From the cell containing the given text, extract its center point as (X, Y) coordinate. 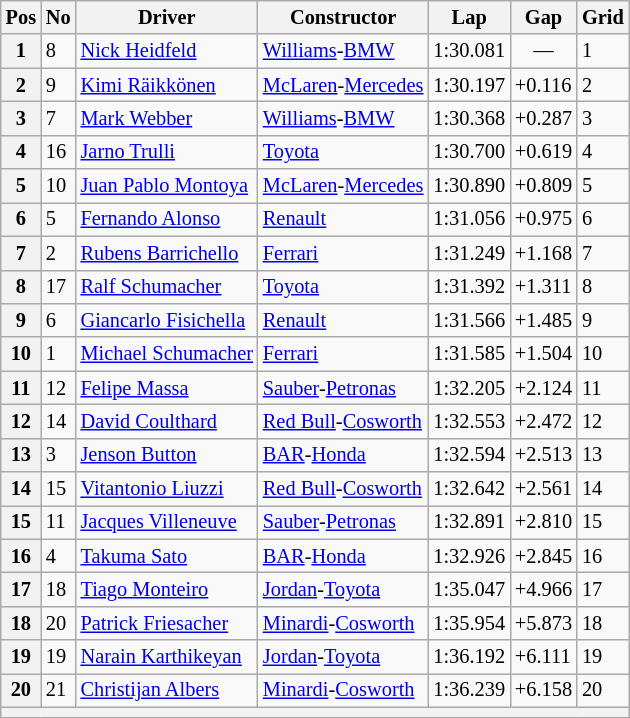
Constructor (343, 17)
1:31.249 (469, 253)
+0.619 (544, 152)
Driver (167, 17)
Christijan Albers (167, 690)
+2.513 (544, 455)
+1.168 (544, 253)
1:31.392 (469, 287)
+2.845 (544, 556)
+6.158 (544, 690)
Patrick Friesacher (167, 623)
+5.873 (544, 623)
Mark Webber (167, 118)
+2.810 (544, 522)
1:30.890 (469, 186)
1:30.368 (469, 118)
1:35.047 (469, 589)
Jacques Villeneuve (167, 522)
1:32.926 (469, 556)
Takuma Sato (167, 556)
+2.561 (544, 489)
Juan Pablo Montoya (167, 186)
+2.124 (544, 388)
+6.111 (544, 657)
Nick Heidfeld (167, 51)
+0.809 (544, 186)
Ralf Schumacher (167, 287)
Jenson Button (167, 455)
+4.966 (544, 589)
No (58, 17)
— (544, 51)
Giancarlo Fisichella (167, 320)
1:31.056 (469, 219)
1:30.197 (469, 85)
Fernando Alonso (167, 219)
1:32.642 (469, 489)
Rubens Barrichello (167, 253)
1:32.594 (469, 455)
1:35.954 (469, 623)
Kimi Räikkönen (167, 85)
1:30.081 (469, 51)
Grid (603, 17)
+1.504 (544, 354)
+0.975 (544, 219)
1:32.891 (469, 522)
Tiago Monteiro (167, 589)
1:32.205 (469, 388)
Narain Karthikeyan (167, 657)
Vitantonio Liuzzi (167, 489)
David Coulthard (167, 421)
+0.287 (544, 118)
+1.485 (544, 320)
Jarno Trulli (167, 152)
Pos (21, 17)
+1.311 (544, 287)
1:30.700 (469, 152)
+0.116 (544, 85)
Felipe Massa (167, 388)
21 (58, 690)
1:36.192 (469, 657)
1:32.553 (469, 421)
Lap (469, 17)
+2.472 (544, 421)
Gap (544, 17)
1:36.239 (469, 690)
1:31.566 (469, 320)
Michael Schumacher (167, 354)
1:31.585 (469, 354)
